Locate the cell with the specified text and output its [X, Y] center coordinate. 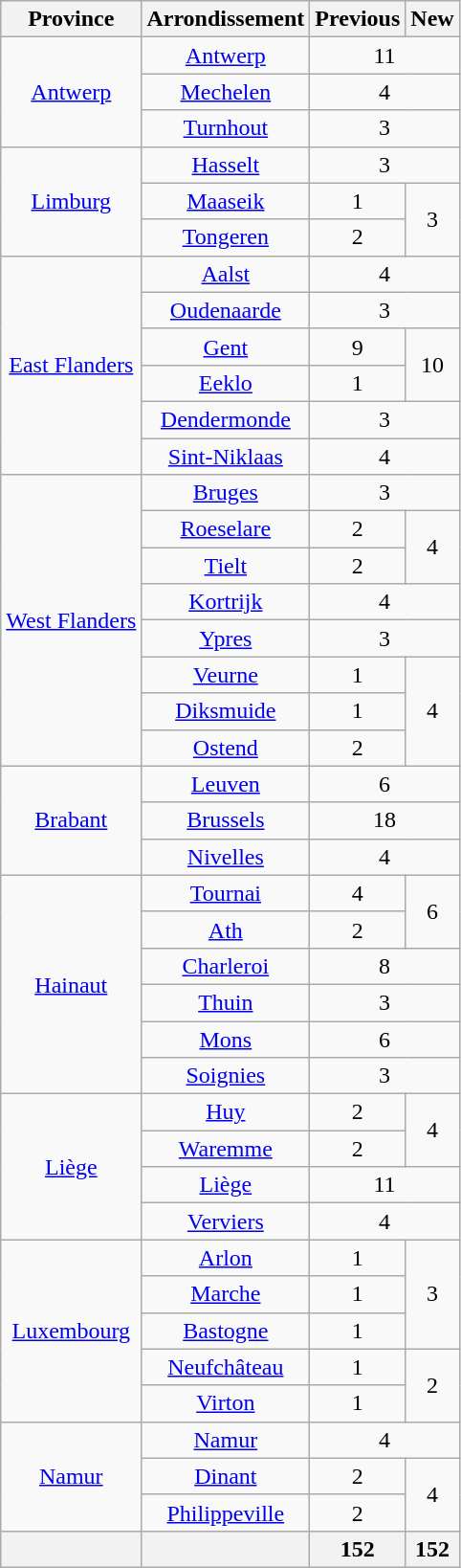
Philippeville [226, 1512]
Oudenaarde [226, 310]
Maaseik [226, 201]
Brussels [226, 820]
Kortrijk [226, 602]
Eeklo [226, 383]
Huy [226, 1112]
Neufchâteau [226, 1367]
Tongeren [226, 237]
Leuven [226, 784]
Ostend [226, 748]
Previous [358, 19]
Bastogne [226, 1331]
8 [384, 966]
Thuin [226, 1002]
Nivelles [226, 857]
Ath [226, 930]
Bruges [226, 493]
Gent [226, 347]
Arlon [226, 1258]
Arrondissement [226, 19]
Veurne [226, 675]
East Flanders [71, 365]
Dendermonde [226, 419]
Sint-Niklaas [226, 457]
Verviers [226, 1221]
Diksmuide [226, 711]
West Flanders [71, 620]
Charleroi [226, 966]
Soignies [226, 1076]
Luxembourg [71, 1331]
Marche [226, 1294]
Roeselare [226, 529]
Tielt [226, 566]
Virton [226, 1403]
Mechelen [226, 92]
Province [71, 19]
Aalst [226, 274]
Hasselt [226, 165]
Brabant [71, 820]
9 [358, 347]
Hainaut [71, 984]
Waremme [226, 1149]
Limburg [71, 201]
18 [384, 820]
Mons [226, 1039]
Tournai [226, 893]
Turnhout [226, 128]
10 [432, 365]
New [432, 19]
Dinant [226, 1476]
Ypres [226, 638]
